For the text-containing cell, return its midpoint in (x, y) coordinate format. 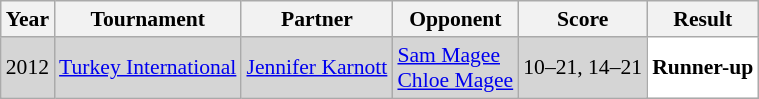
Year (28, 19)
Partner (316, 19)
Tournament (148, 19)
Turkey International (148, 68)
Result (702, 19)
Sam Magee Chloe Magee (455, 68)
2012 (28, 68)
Runner-up (702, 68)
Jennifer Karnott (316, 68)
Score (582, 19)
Opponent (455, 19)
10–21, 14–21 (582, 68)
